Output the [X, Y] coordinate of the center of the cell containing the given text.  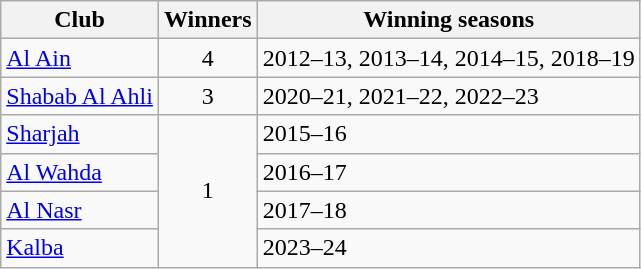
2015–16 [448, 134]
2016–17 [448, 172]
2023–24 [448, 248]
Al Wahda [80, 172]
Club [80, 20]
4 [208, 58]
1 [208, 191]
2020–21, 2021–22, 2022–23 [448, 96]
Shabab Al Ahli [80, 96]
Kalba [80, 248]
2012–13, 2013–14, 2014–15, 2018–19 [448, 58]
2017–18 [448, 210]
Al Nasr [80, 210]
Al Ain [80, 58]
Sharjah [80, 134]
Winners [208, 20]
3 [208, 96]
Winning seasons [448, 20]
